Pinpoint the cell where the given text exists, returning its (X, Y) midpoint coordinate. 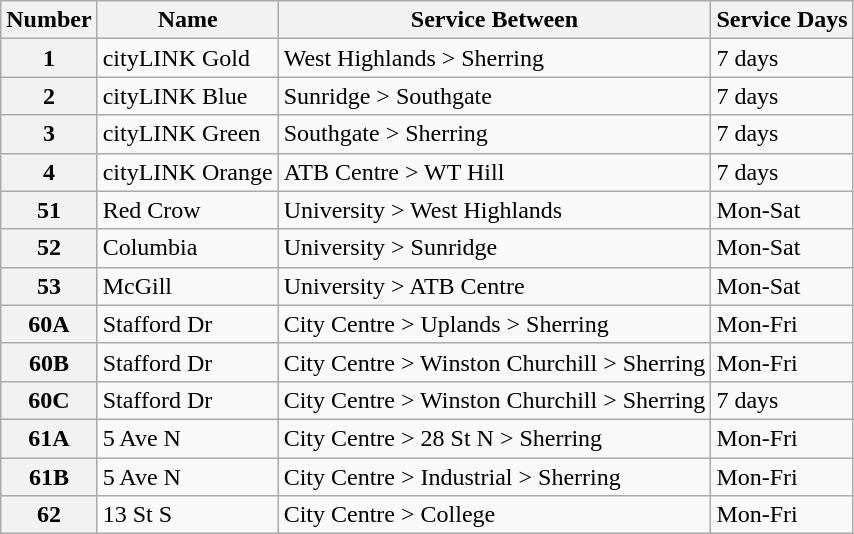
ATB Centre > WT Hill (494, 172)
2 (49, 96)
13 St S (188, 515)
60C (49, 400)
cityLINK Blue (188, 96)
Name (188, 20)
Southgate > Sherring (494, 134)
Red Crow (188, 210)
Columbia (188, 248)
Sunridge > Southgate (494, 96)
52 (49, 248)
61A (49, 438)
City Centre > Uplands > Sherring (494, 324)
City Centre > 28 St N > Sherring (494, 438)
60A (49, 324)
City Centre > College (494, 515)
University > ATB Centre (494, 286)
51 (49, 210)
cityLINK Green (188, 134)
61B (49, 477)
4 (49, 172)
University > Sunridge (494, 248)
Service Between (494, 20)
62 (49, 515)
cityLINK Gold (188, 58)
University > West Highlands (494, 210)
McGill (188, 286)
Service Days (782, 20)
City Centre > Industrial > Sherring (494, 477)
Number (49, 20)
1 (49, 58)
53 (49, 286)
West Highlands > Sherring (494, 58)
60B (49, 362)
3 (49, 134)
cityLINK Orange (188, 172)
